From the cell containing the given text, extract its center point as [x, y] coordinate. 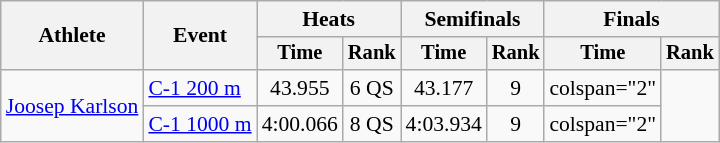
4:03.934 [444, 124]
43.177 [444, 88]
C-1 200 m [200, 88]
Athlete [72, 36]
8 QS [372, 124]
C-1 1000 m [200, 124]
Heats [329, 19]
Semifinals [473, 19]
Finals [631, 19]
Event [200, 36]
6 QS [372, 88]
4:00.066 [300, 124]
Joosep Karlson [72, 106]
43.955 [300, 88]
